Find where the given text appears and provide that cell's center as (X, Y) coordinate. 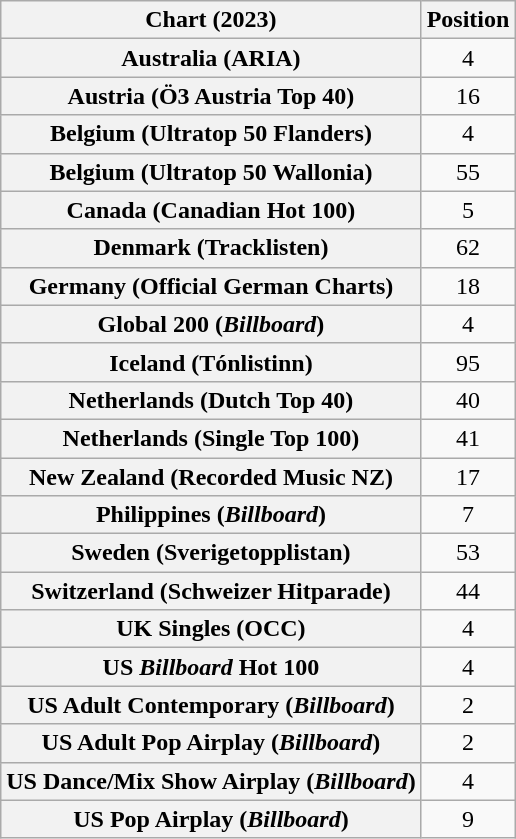
Belgium (Ultratop 50 Wallonia) (211, 172)
New Zealand (Recorded Music NZ) (211, 477)
Netherlands (Dutch Top 40) (211, 400)
53 (468, 553)
7 (468, 515)
US Billboard Hot 100 (211, 667)
Switzerland (Schweizer Hitparade) (211, 591)
Denmark (Tracklisten) (211, 248)
62 (468, 248)
US Dance/Mix Show Airplay (Billboard) (211, 781)
Canada (Canadian Hot 100) (211, 210)
40 (468, 400)
US Adult Contemporary (Billboard) (211, 705)
Australia (ARIA) (211, 58)
Sweden (Sverigetopplistan) (211, 553)
16 (468, 96)
Position (468, 20)
17 (468, 477)
Germany (Official German Charts) (211, 286)
95 (468, 362)
US Adult Pop Airplay (Billboard) (211, 743)
US Pop Airplay (Billboard) (211, 819)
UK Singles (OCC) (211, 629)
Austria (Ö3 Austria Top 40) (211, 96)
Belgium (Ultratop 50 Flanders) (211, 134)
18 (468, 286)
41 (468, 438)
Philippines (Billboard) (211, 515)
44 (468, 591)
Chart (2023) (211, 20)
Global 200 (Billboard) (211, 324)
Netherlands (Single Top 100) (211, 438)
5 (468, 210)
9 (468, 819)
Iceland (Tónlistinn) (211, 362)
55 (468, 172)
